Provide the [X, Y] coordinate of the cell's center where the given text is located.  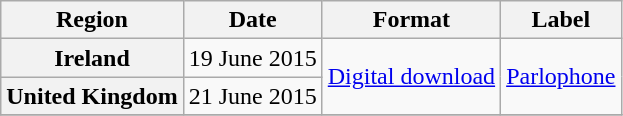
19 June 2015 [252, 58]
Ireland [92, 58]
United Kingdom [92, 96]
Format [411, 20]
Parlophone [561, 77]
Date [252, 20]
21 June 2015 [252, 96]
Digital download [411, 77]
Region [92, 20]
Label [561, 20]
